Output the [x, y] coordinate of the center of the cell containing the given text.  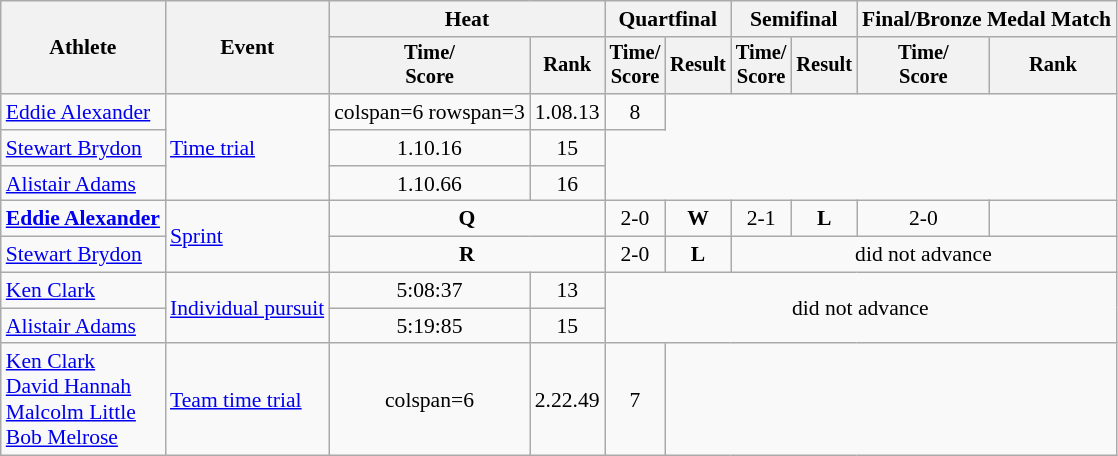
7 [636, 400]
Q [466, 219]
R [466, 255]
Heat [466, 19]
1.08.13 [568, 112]
Team time trial [247, 400]
colspan=6 rowspan=3 [430, 112]
2.22.49 [568, 400]
Individual pursuit [247, 308]
13 [568, 291]
8 [636, 112]
Semifinal [794, 19]
Ken Clark [83, 291]
5:19:85 [430, 326]
Time trial [247, 148]
Final/Bronze Medal Match [986, 19]
Event [247, 48]
Athlete [83, 48]
5:08:37 [430, 291]
Quartfinal [668, 19]
1.10.66 [430, 184]
Sprint [247, 236]
1.10.16 [430, 148]
16 [568, 184]
W [698, 219]
2-1 [762, 219]
Ken ClarkDavid HannahMalcolm LittleBob Melrose [83, 400]
colspan=6 [430, 400]
